Identify which cell holds the provided text, then report its [X, Y] central coordinate. 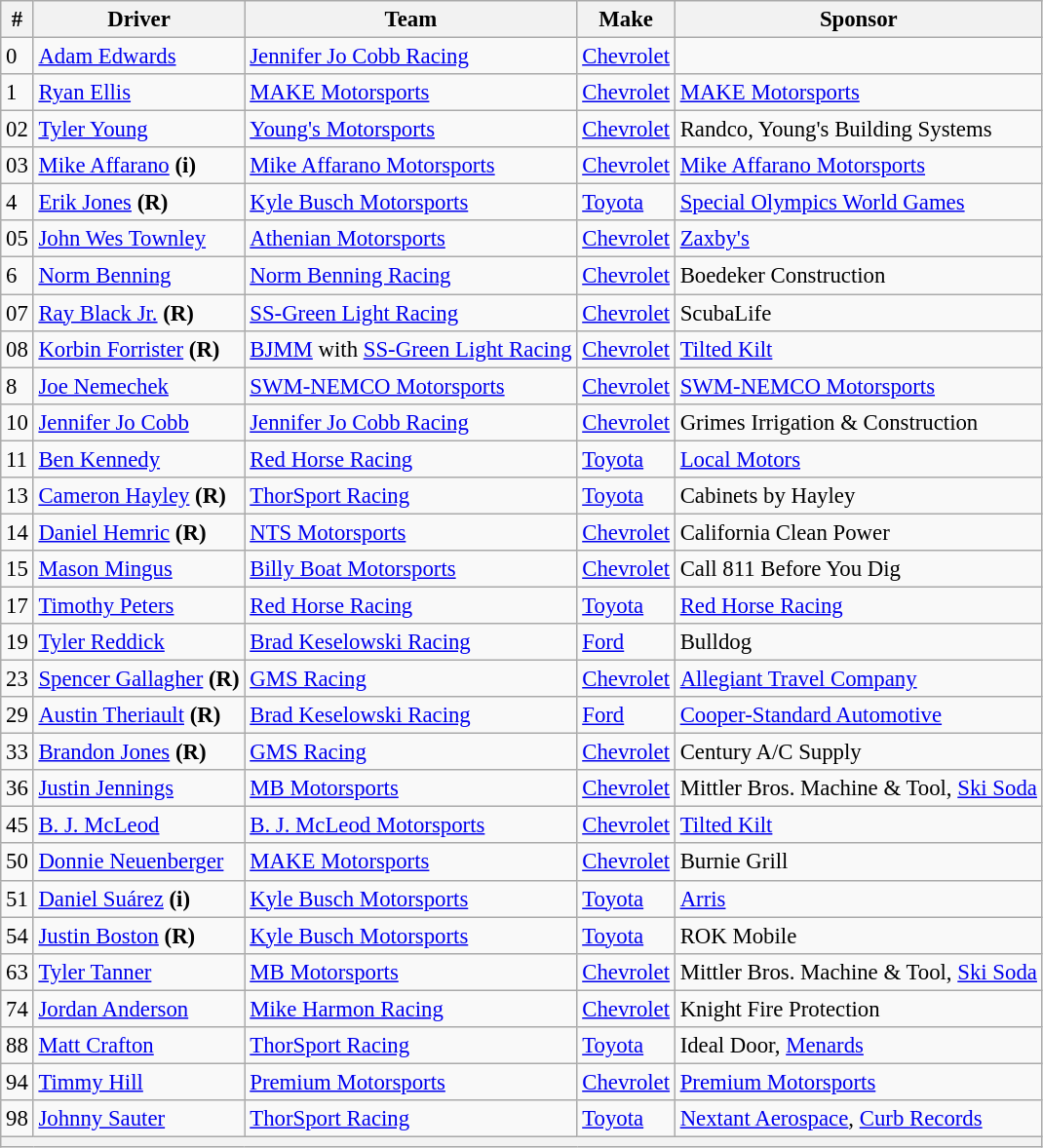
36 [18, 788]
17 [18, 605]
Timmy Hill [138, 1082]
Daniel Suárez (i) [138, 899]
B. J. McLeod [138, 825]
45 [18, 825]
Allegiant Travel Company [858, 679]
Tyler Reddick [138, 642]
23 [18, 679]
Ryan Ellis [138, 93]
Driver [138, 19]
50 [18, 862]
05 [18, 239]
Young's Motorsports [411, 130]
Boedeker Construction [858, 276]
Athenian Motorsports [411, 239]
33 [18, 752]
6 [18, 276]
Sponsor [858, 19]
4 [18, 203]
Randco, Young's Building Systems [858, 130]
Nextant Aerospace, Curb Records [858, 1119]
Make [626, 19]
John Wes Townley [138, 239]
Timothy Peters [138, 605]
Mike Affarano (i) [138, 166]
13 [18, 496]
0 [18, 57]
Century A/C Supply [858, 752]
Billy Boat Motorsports [411, 569]
94 [18, 1082]
8 [18, 386]
Joe Nemechek [138, 386]
29 [18, 715]
Tyler Tanner [138, 972]
Donnie Neuenberger [138, 862]
08 [18, 349]
Bulldog [858, 642]
98 [18, 1119]
Ben Kennedy [138, 459]
Local Motors [858, 459]
Knight Fire Protection [858, 1009]
Norm Benning [138, 276]
51 [18, 899]
Austin Theriault (R) [138, 715]
07 [18, 313]
Arris [858, 899]
NTS Motorsports [411, 532]
Matt Crafton [138, 1046]
Ray Black Jr. (R) [138, 313]
Cooper-Standard Automotive [858, 715]
Korbin Forrister (R) [138, 349]
88 [18, 1046]
Norm Benning Racing [411, 276]
BJMM with SS-Green Light Racing [411, 349]
19 [18, 642]
03 [18, 166]
Jennifer Jo Cobb [138, 422]
Adam Edwards [138, 57]
SS-Green Light Racing [411, 313]
02 [18, 130]
ScubaLife [858, 313]
Mason Mingus [138, 569]
Brandon Jones (R) [138, 752]
Zaxby's [858, 239]
15 [18, 569]
10 [18, 422]
Justin Boston (R) [138, 936]
Daniel Hemric (R) [138, 532]
Ideal Door, Menards [858, 1046]
ROK Mobile [858, 936]
# [18, 19]
Erik Jones (R) [138, 203]
63 [18, 972]
Cameron Hayley (R) [138, 496]
11 [18, 459]
Jordan Anderson [138, 1009]
B. J. McLeod Motorsports [411, 825]
California Clean Power [858, 532]
Cabinets by Hayley [858, 496]
1 [18, 93]
Tyler Young [138, 130]
Burnie Grill [858, 862]
Justin Jennings [138, 788]
Team [411, 19]
Special Olympics World Games [858, 203]
Spencer Gallagher (R) [138, 679]
Grimes Irrigation & Construction [858, 422]
14 [18, 532]
Mike Harmon Racing [411, 1009]
Call 811 Before You Dig [858, 569]
74 [18, 1009]
54 [18, 936]
Johnny Sauter [138, 1119]
